Output the (X, Y) coordinate of the center of the cell containing the given text.  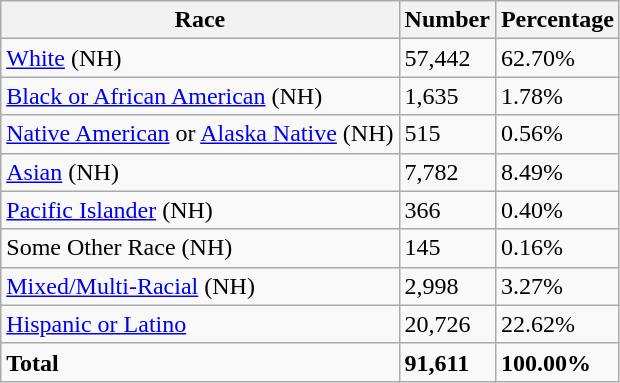
8.49% (557, 172)
145 (447, 248)
Hispanic or Latino (200, 324)
Percentage (557, 20)
0.56% (557, 134)
0.40% (557, 210)
1.78% (557, 96)
2,998 (447, 286)
Race (200, 20)
Mixed/Multi-Racial (NH) (200, 286)
62.70% (557, 58)
Black or African American (NH) (200, 96)
Asian (NH) (200, 172)
Pacific Islander (NH) (200, 210)
20,726 (447, 324)
366 (447, 210)
3.27% (557, 286)
100.00% (557, 362)
91,611 (447, 362)
515 (447, 134)
22.62% (557, 324)
7,782 (447, 172)
Native American or Alaska Native (NH) (200, 134)
Total (200, 362)
Some Other Race (NH) (200, 248)
1,635 (447, 96)
White (NH) (200, 58)
Number (447, 20)
57,442 (447, 58)
0.16% (557, 248)
